For the text-containing cell, return its midpoint in (x, y) coordinate format. 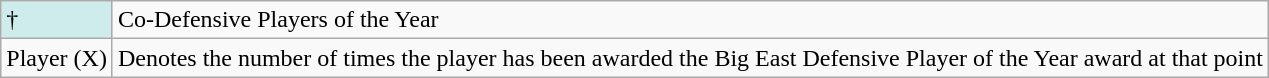
† (57, 20)
Denotes the number of times the player has been awarded the Big East Defensive Player of the Year award at that point (690, 58)
Player (X) (57, 58)
Co-Defensive Players of the Year (690, 20)
